Locate the cell with the specified text and output its [x, y] center coordinate. 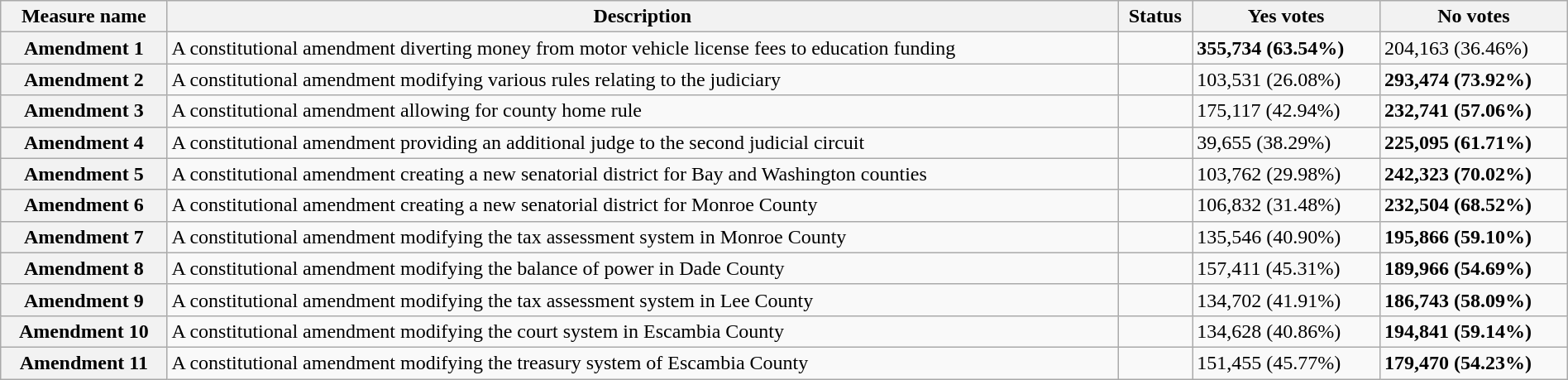
232,741 (57.06%) [1474, 111]
A constitutional amendment modifying the court system in Escambia County [643, 331]
232,504 (68.52%) [1474, 205]
Status [1155, 17]
Measure name [84, 17]
Amendment 1 [84, 48]
Amendment 7 [84, 237]
A constitutional amendment creating a new senatorial district for Monroe County [643, 205]
204,163 (36.46%) [1474, 48]
293,474 (73.92%) [1474, 79]
Amendment 6 [84, 205]
Amendment 8 [84, 268]
A constitutional amendment creating a new senatorial district for Bay and Washington counties [643, 174]
134,628 (40.86%) [1287, 331]
242,323 (70.02%) [1474, 174]
157,411 (45.31%) [1287, 268]
103,762 (29.98%) [1287, 174]
Yes votes [1287, 17]
Amendment 10 [84, 331]
195,866 (59.10%) [1474, 237]
151,455 (45.77%) [1287, 363]
186,743 (58.09%) [1474, 300]
39,655 (38.29%) [1287, 142]
A constitutional amendment modifying the tax assessment system in Monroe County [643, 237]
Amendment 9 [84, 300]
103,531 (26.08%) [1287, 79]
A constitutional amendment modifying the balance of power in Dade County [643, 268]
106,832 (31.48%) [1287, 205]
Description [643, 17]
A constitutional amendment modifying the tax assessment system in Lee County [643, 300]
175,117 (42.94%) [1287, 111]
134,702 (41.91%) [1287, 300]
189,966 (54.69%) [1474, 268]
Amendment 11 [84, 363]
Amendment 4 [84, 142]
Amendment 5 [84, 174]
A constitutional amendment modifying the treasury system of Escambia County [643, 363]
355,734 (63.54%) [1287, 48]
135,546 (40.90%) [1287, 237]
Amendment 3 [84, 111]
A constitutional amendment providing an additional judge to the second judicial circuit [643, 142]
A constitutional amendment allowing for county home rule [643, 111]
A constitutional amendment diverting money from motor vehicle license fees to education funding [643, 48]
Amendment 2 [84, 79]
225,095 (61.71%) [1474, 142]
179,470 (54.23%) [1474, 363]
No votes [1474, 17]
194,841 (59.14%) [1474, 331]
A constitutional amendment modifying various rules relating to the judiciary [643, 79]
